Capture the cell that displays the provided text and extract its (X, Y) central coordinate. 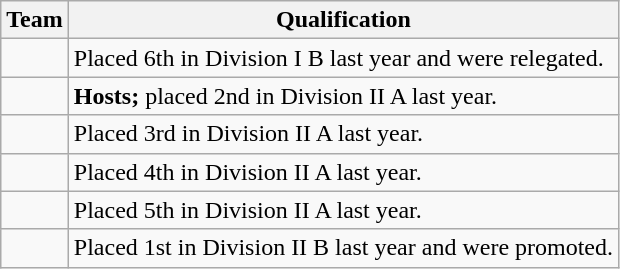
Placed 3rd in Division II A last year. (343, 134)
Placed 1st in Division II B last year and were promoted. (343, 248)
Team (35, 20)
Placed 4th in Division II A last year. (343, 172)
Hosts; placed 2nd in Division II A last year. (343, 96)
Qualification (343, 20)
Placed 5th in Division II A last year. (343, 210)
Placed 6th in Division I B last year and were relegated. (343, 58)
